Search for the cell housing the specified text and yield its [X, Y] center coordinate. 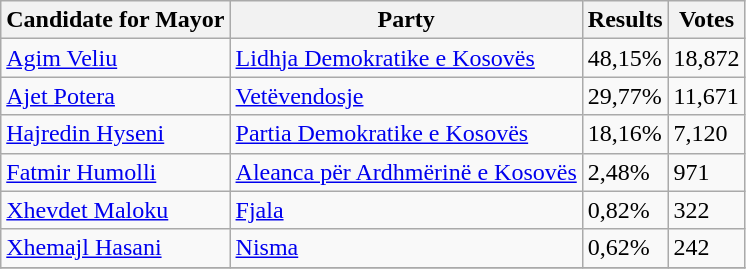
18,872 [706, 58]
971 [706, 172]
0,82% [625, 210]
0,62% [625, 248]
Lidhja Demokratike e Kosovës [406, 58]
Fatmir Humolli [116, 172]
18,16% [625, 134]
242 [706, 248]
Candidate for Mayor [116, 20]
48,15% [625, 58]
Xhevdet Maloku [116, 210]
Votes [706, 20]
Vetëvendosje [406, 96]
29,77% [625, 96]
Agim Veliu [116, 58]
Xhemajl Hasani [116, 248]
Party [406, 20]
Fjala [406, 210]
Aleanca për Ardhmërinë e Kosovës [406, 172]
7,120 [706, 134]
2,48% [625, 172]
11,671 [706, 96]
Results [625, 20]
Nisma [406, 248]
Hajredin Hyseni [116, 134]
Ajet Potera [116, 96]
322 [706, 210]
Partia Demokratike e Kosovës [406, 134]
